For the text-containing cell, return its midpoint in (X, Y) coordinate format. 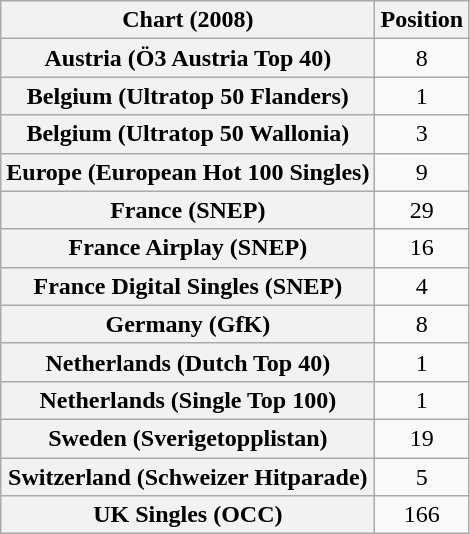
France (SNEP) (188, 210)
France Digital Singles (SNEP) (188, 286)
Switzerland (Schweizer Hitparade) (188, 477)
Belgium (Ultratop 50 Wallonia) (188, 134)
16 (422, 248)
4 (422, 286)
Netherlands (Dutch Top 40) (188, 362)
France Airplay (SNEP) (188, 248)
Netherlands (Single Top 100) (188, 400)
Belgium (Ultratop 50 Flanders) (188, 96)
UK Singles (OCC) (188, 515)
166 (422, 515)
Chart (2008) (188, 20)
9 (422, 172)
5 (422, 477)
Austria (Ö3 Austria Top 40) (188, 58)
3 (422, 134)
Europe (European Hot 100 Singles) (188, 172)
Position (422, 20)
Germany (GfK) (188, 324)
29 (422, 210)
Sweden (Sverigetopplistan) (188, 438)
19 (422, 438)
